Determine the [x, y] coordinate at the center of the cell enclosing the given text.  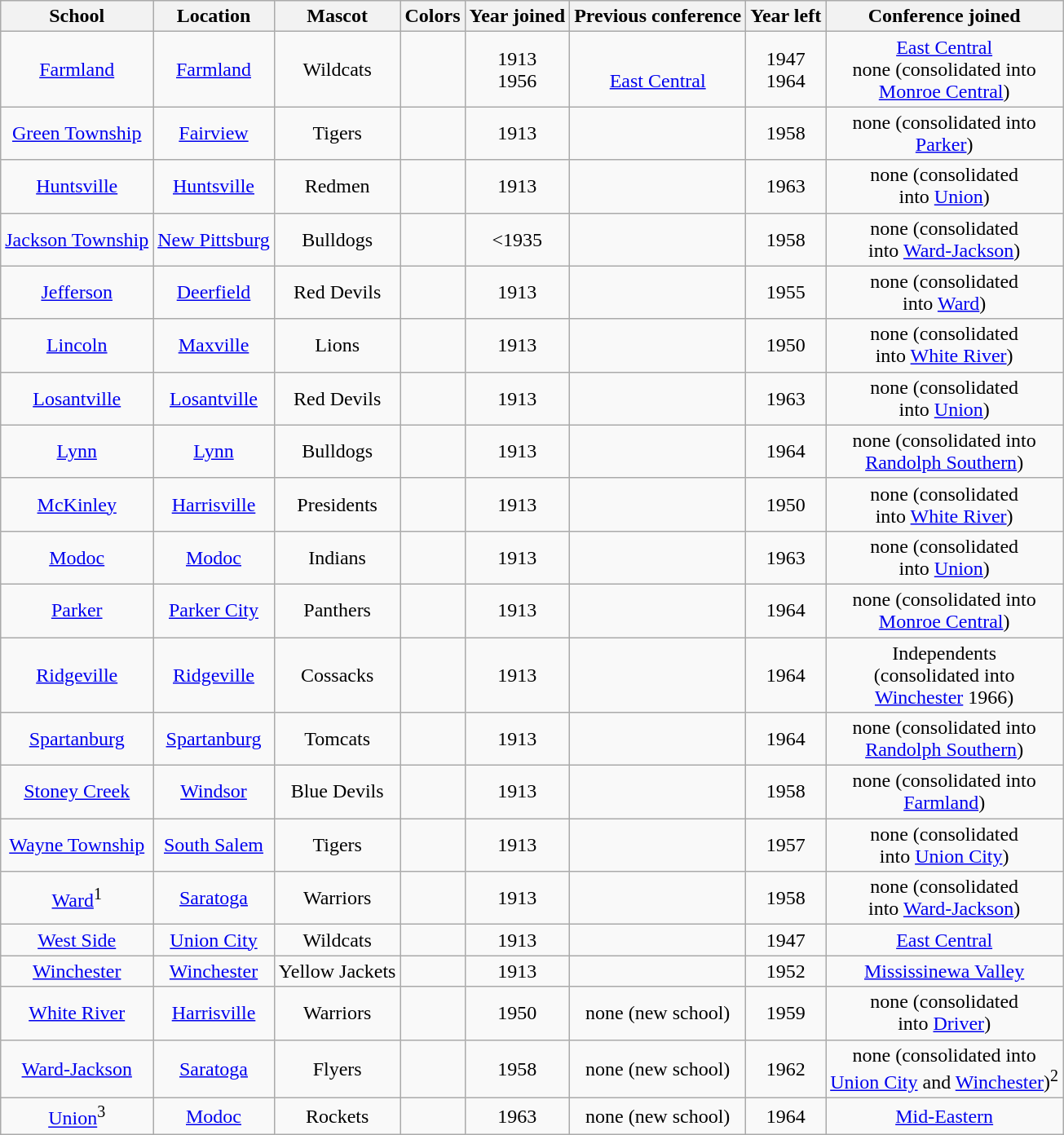
Location [214, 16]
Panthers [338, 610]
Indians [338, 558]
Mascot [338, 16]
Independents(consolidated intoWinchester 1966) [944, 675]
1957 [786, 845]
South Salem [214, 845]
McKinley [77, 504]
Blue Devils [338, 793]
Colors [432, 16]
Jackson Township [77, 240]
Parker [77, 610]
Fairview [214, 134]
Lincoln [77, 346]
Presidents [338, 504]
Mississinewa Valley [944, 971]
White River [77, 1013]
19471964 [786, 69]
none (consolidated intoMonroe Central) [944, 610]
Green Township [77, 134]
Year joined [517, 16]
Union3 [77, 1117]
Year left [786, 16]
Redmen [338, 186]
Maxville [214, 346]
none (consolidatedinto Ward) [944, 292]
none (consolidated intoParker) [944, 134]
Deerfield [214, 292]
Yellow Jackets [338, 971]
Tomcats [338, 739]
Flyers [338, 1069]
School [77, 16]
Cossacks [338, 675]
Jefferson [77, 292]
Parker City [214, 610]
New Pittsburg [214, 240]
Mid-Eastern [944, 1117]
1959 [786, 1013]
Rockets [338, 1117]
East Centralnone (consolidated intoMonroe Central) [944, 69]
19131956 [517, 69]
West Side [77, 940]
1947 [786, 940]
none (consolidated intoUnion City and Winchester)2 [944, 1069]
<1935 [517, 240]
Ward1 [77, 899]
Conference joined [944, 16]
Wayne Township [77, 845]
1952 [786, 971]
Previous conference [658, 16]
Ward-Jackson [77, 1069]
Lions [338, 346]
1962 [786, 1069]
Windsor [214, 793]
Stoney Creek [77, 793]
1955 [786, 292]
none (consolidatedinto Driver) [944, 1013]
Union City [214, 940]
none (consolidatedinto Union City) [944, 845]
none (consolidated intoFarmland) [944, 793]
